Scan for the cell matching the given text and deliver its [x, y] coordinate at center. 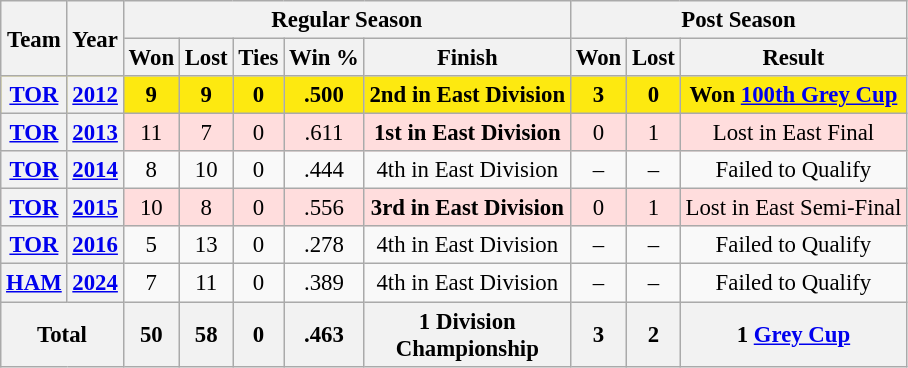
2016 [95, 245]
2 [654, 334]
Year [95, 38]
.463 [324, 334]
1st in East Division [467, 133]
.389 [324, 283]
2nd in East Division [467, 95]
Win % [324, 58]
5 [151, 245]
Finish [467, 58]
2014 [95, 170]
.278 [324, 245]
2015 [95, 208]
2012 [95, 95]
.500 [324, 95]
.611 [324, 133]
Team [34, 38]
.556 [324, 208]
2013 [95, 133]
Regular Season [346, 20]
58 [206, 334]
Won 100th Grey Cup [793, 95]
Post Season [738, 20]
2024 [95, 283]
HAM [34, 283]
13 [206, 245]
Result [793, 58]
.444 [324, 170]
Ties [258, 58]
50 [151, 334]
3rd in East Division [467, 208]
Total [62, 334]
1 DivisionChampionship [467, 334]
1 Grey Cup [793, 334]
Lost in East Semi-Final [793, 208]
Lost in East Final [793, 133]
